Output the (X, Y) coordinate of the center of the cell containing the given text.  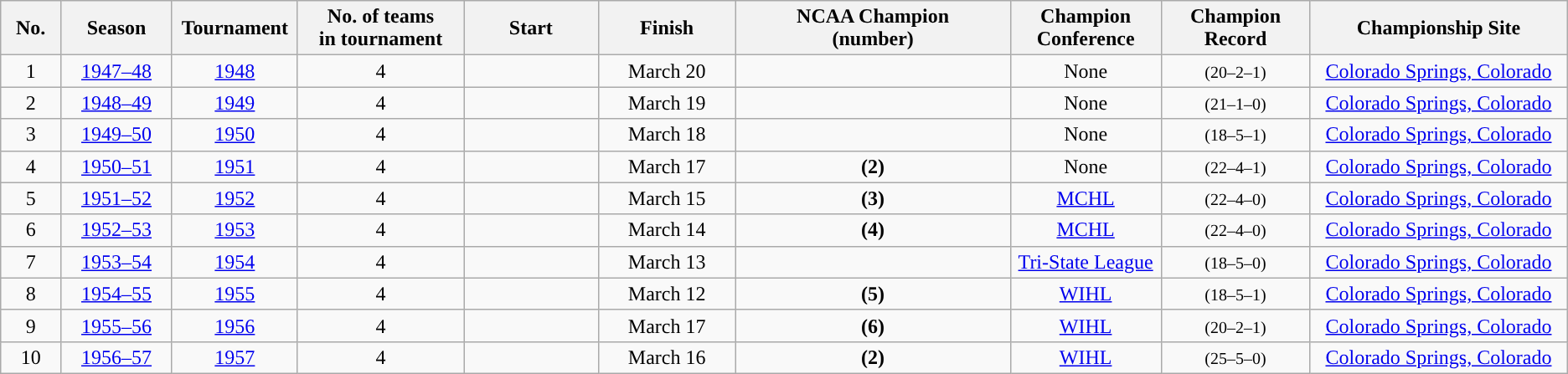
7 (31, 262)
(18–5–0) (1235, 262)
1 (31, 71)
1948–49 (117, 103)
(5) (873, 294)
(25–5–0) (1235, 357)
9 (31, 325)
(3) (873, 198)
Finish (667, 28)
Tri-State League (1086, 262)
March 18 (667, 135)
1950–51 (117, 167)
1950 (235, 135)
March 16 (667, 357)
1951–52 (117, 198)
6 (31, 230)
1948 (235, 71)
1953–54 (117, 262)
1951 (235, 167)
No. of teamsin tournament (380, 28)
March 19 (667, 103)
March 14 (667, 230)
ChampionConference (1086, 28)
1955–56 (117, 325)
1956–57 (117, 357)
Tournament (235, 28)
3 (31, 135)
No. (31, 28)
Start (531, 28)
1952–53 (117, 230)
1953 (235, 230)
1952 (235, 198)
Season (117, 28)
1954–55 (117, 294)
ChampionRecord (1235, 28)
March 13 (667, 262)
(6) (873, 325)
1954 (235, 262)
March 12 (667, 294)
8 (31, 294)
2 (31, 103)
1949 (235, 103)
1949–50 (117, 135)
1955 (235, 294)
(22–4–1) (1235, 167)
1957 (235, 357)
1956 (235, 325)
10 (31, 357)
(21–1–0) (1235, 103)
NCAA Champion(number) (873, 28)
March 15 (667, 198)
1947–48 (117, 71)
5 (31, 198)
March 20 (667, 71)
(4) (873, 230)
Championship Site (1439, 28)
